Search for the cell housing the specified text and yield its (x, y) center coordinate. 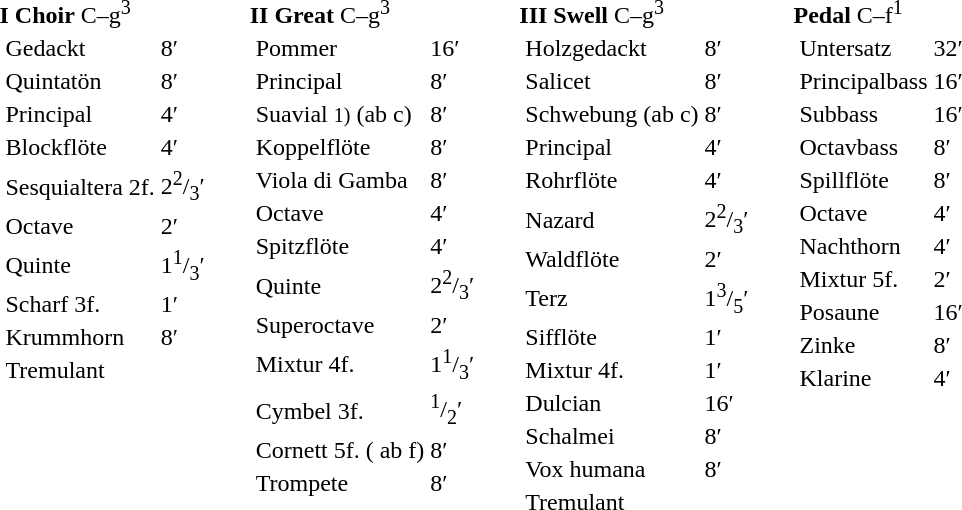
Spillflöte (864, 180)
Salicet (612, 81)
Subbass (864, 114)
Dulcian (612, 404)
Pommer (340, 48)
Octavbass (864, 147)
Waldflöte (612, 259)
Tremulant (80, 371)
Cymbel 3f. (340, 410)
Mixtur 5f. (864, 279)
Superoctave (340, 325)
Sifflöte (612, 338)
13/5′ (726, 298)
Trompete (340, 483)
Blockflöte (80, 147)
Quintatön (80, 81)
Koppelflöte (340, 147)
Viola di Gamba (340, 180)
Schwebung (ab c) (612, 114)
Suavial 1) (ab c) (340, 114)
Untersatz (864, 48)
Gedackt (80, 48)
Cornett 5f. ( ab f) (340, 450)
Nachthorn (864, 246)
Krummhorn (80, 338)
Terz (612, 298)
Scharf 3f. (80, 305)
Posaune (864, 312)
Zinke (864, 345)
Principalbass (864, 81)
Spitzflöte (340, 246)
Sesquialtera 2f. (80, 186)
Rohrflöte (612, 180)
Vox humana (612, 470)
Nazard (612, 220)
Holzgedackt (612, 48)
1/2′ (452, 410)
Klarine (864, 378)
Schalmei (612, 437)
